Capture the cell that displays the provided text and extract its [x, y] central coordinate. 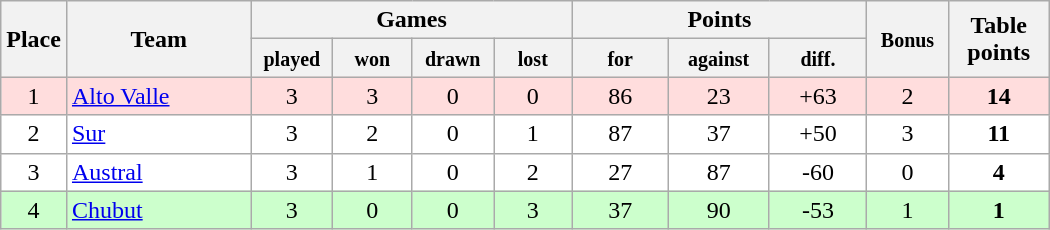
14 [998, 96]
90 [718, 210]
27 [620, 172]
diff. [818, 58]
drawn [453, 58]
+50 [818, 134]
Games [412, 20]
Team [158, 39]
Alto Valle [158, 96]
played [292, 58]
Bonus [908, 39]
+63 [818, 96]
against [718, 58]
23 [718, 96]
for [620, 58]
lost [533, 58]
11 [998, 134]
Place [34, 39]
Points [720, 20]
Chubut [158, 210]
86 [620, 96]
won [372, 58]
Austral [158, 172]
-60 [818, 172]
Sur [158, 134]
Tablepoints [998, 39]
-53 [818, 210]
